Detect which cell encompasses the target text, then output its (x, y) center coordinate. 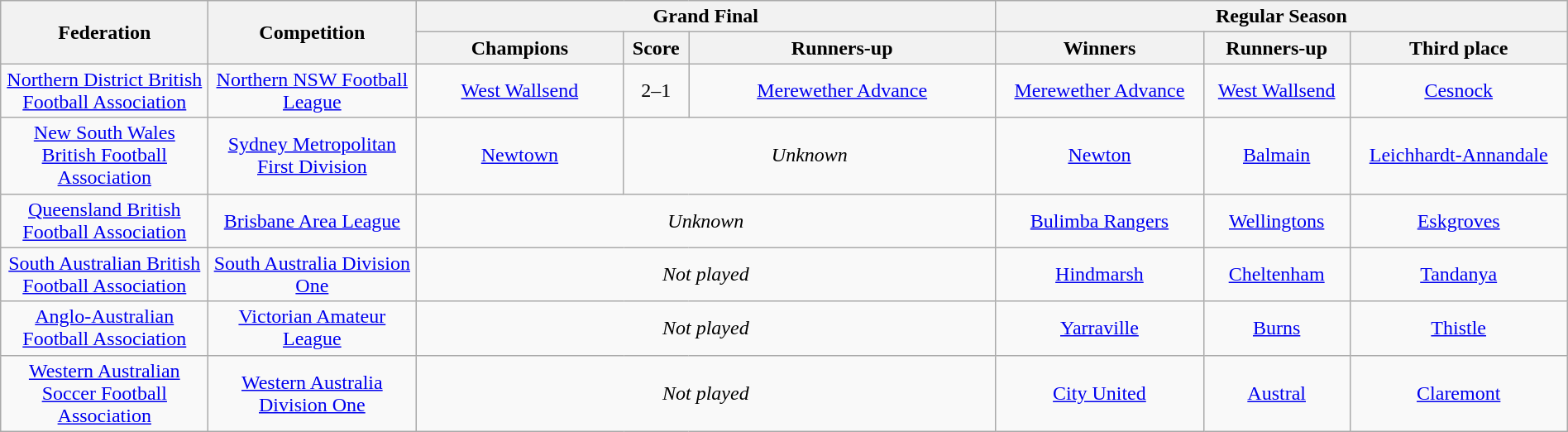
Third place (1459, 48)
Yarraville (1100, 328)
2–1 (657, 91)
Queensland British Football Association (104, 220)
Champions (519, 48)
Austral (1277, 393)
Eskgroves (1459, 220)
Northern District British Football Association (104, 91)
Wellingtons (1277, 220)
Newton (1100, 156)
Bulimba Rangers (1100, 220)
Western Australia Division One (313, 393)
Federation (104, 32)
Tandanya (1459, 275)
Competition (313, 32)
Leichhardt-Annandale (1459, 156)
Cheltenham (1277, 275)
Winners (1100, 48)
Anglo-Australian Football Association (104, 328)
Cesnock (1459, 91)
New South Wales British Football Association (104, 156)
Sydney Metropolitan First Division (313, 156)
Regular Season (1282, 17)
Thistle (1459, 328)
City United (1100, 393)
Victorian Amateur League (313, 328)
Claremont (1459, 393)
South Australia Division One (313, 275)
South Australian British Football Association (104, 275)
Newtown (519, 156)
Burns (1277, 328)
Grand Final (706, 17)
Hindmarsh (1100, 275)
Northern NSW Football League (313, 91)
Brisbane Area League (313, 220)
Western Australian Soccer Football Association (104, 393)
Balmain (1277, 156)
Score (657, 48)
